Provide the [x, y] coordinate of the cell's center where the given text is located.  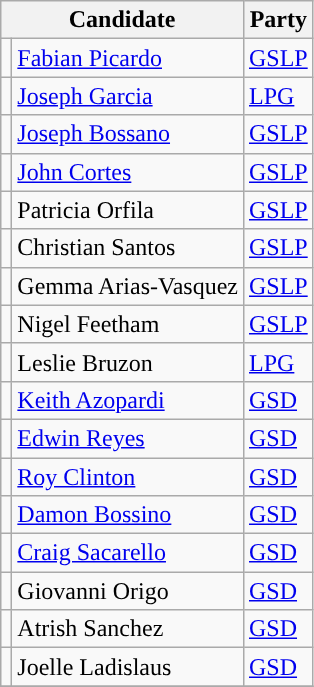
Roy Clinton [128, 477]
Keith Azopardi [128, 400]
Joelle Ladislaus [128, 667]
Nigel Feetham [128, 324]
Candidate [122, 20]
Edwin Reyes [128, 438]
Craig Sacarello [128, 553]
Party [278, 20]
John Cortes [128, 172]
Patricia Orfila [128, 210]
Giovanni Origo [128, 591]
Joseph Garcia [128, 96]
Gemma Arias-Vasquez [128, 286]
Leslie Bruzon [128, 362]
Damon Bossino [128, 515]
Joseph Bossano [128, 134]
Fabian Picardo [128, 58]
Atrish Sanchez [128, 629]
Christian Santos [128, 248]
